Detect which cell encompasses the target text, then output its [x, y] center coordinate. 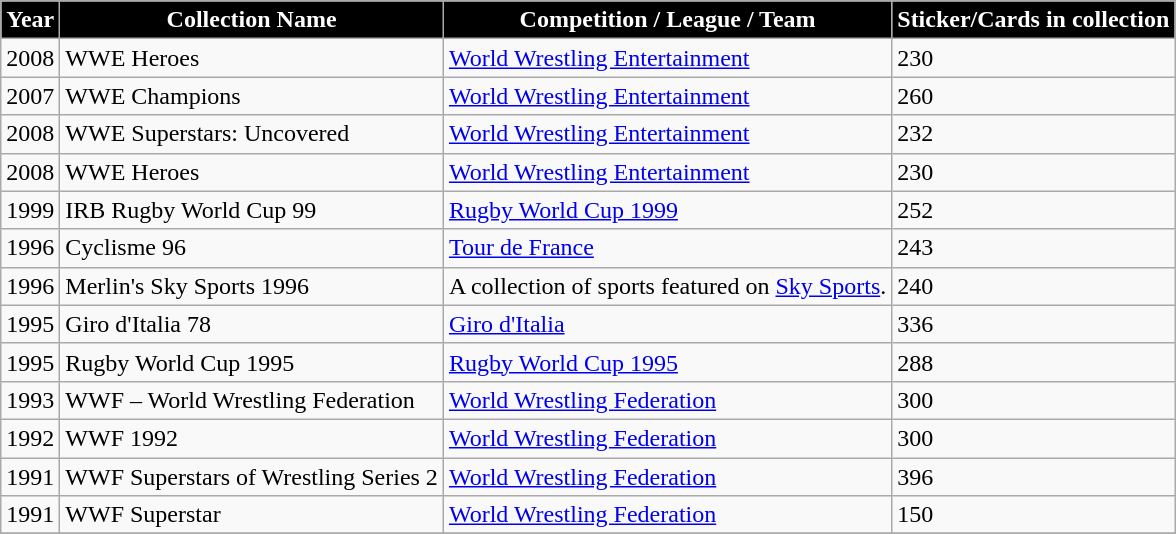
Year [30, 20]
Rugby World Cup 1999 [667, 210]
260 [1034, 96]
Tour de France [667, 248]
1992 [30, 438]
2007 [30, 96]
288 [1034, 362]
Giro d'Italia [667, 324]
IRB Rugby World Cup 99 [252, 210]
Collection Name [252, 20]
WWF – World Wrestling Federation [252, 400]
243 [1034, 248]
Sticker/Cards in collection [1034, 20]
Merlin's Sky Sports 1996 [252, 286]
WWF 1992 [252, 438]
232 [1034, 134]
252 [1034, 210]
WWF Superstar [252, 515]
1999 [30, 210]
336 [1034, 324]
A collection of sports featured on Sky Sports. [667, 286]
WWE Champions [252, 96]
WWF Superstars of Wrestling Series 2 [252, 477]
150 [1034, 515]
Cyclisme 96 [252, 248]
396 [1034, 477]
Competition / League / Team [667, 20]
240 [1034, 286]
1993 [30, 400]
WWE Superstars: Uncovered [252, 134]
Giro d'Italia 78 [252, 324]
